Output the (x, y) coordinate of the center of the cell containing the given text.  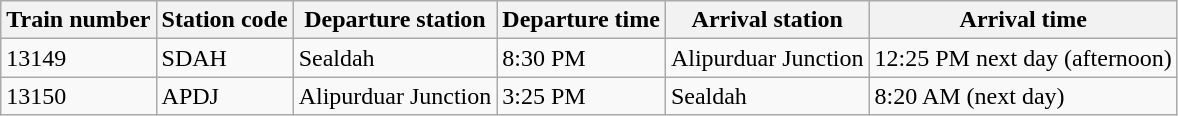
Departure time (582, 20)
Arrival time (1023, 20)
13150 (78, 96)
APDJ (224, 96)
SDAH (224, 58)
13149 (78, 58)
Train number (78, 20)
8:20 AM (next day) (1023, 96)
3:25 PM (582, 96)
Arrival station (767, 20)
8:30 PM (582, 58)
12:25 PM next day (afternoon) (1023, 58)
Station code (224, 20)
Departure station (395, 20)
